Locate the cell with the specified text and output its [X, Y] center coordinate. 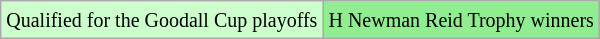
H Newman Reid Trophy winners [462, 20]
Qualified for the Goodall Cup playoffs [162, 20]
